Output the [X, Y] coordinate of the center of the cell containing the given text.  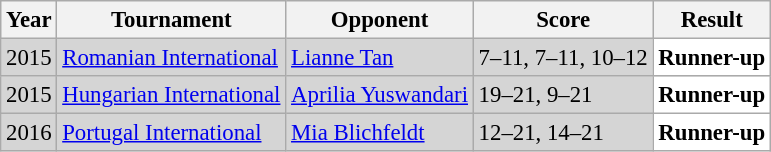
Mia Blichfeldt [380, 133]
Lianne Tan [380, 58]
12–21, 14–21 [563, 133]
2016 [29, 133]
Year [29, 20]
Opponent [380, 20]
Aprilia Yuswandari [380, 95]
Portugal International [172, 133]
Score [563, 20]
Tournament [172, 20]
19–21, 9–21 [563, 95]
Romanian International [172, 58]
Hungarian International [172, 95]
Result [712, 20]
7–11, 7–11, 10–12 [563, 58]
